Return [X, Y] of the center of cell containing provided text 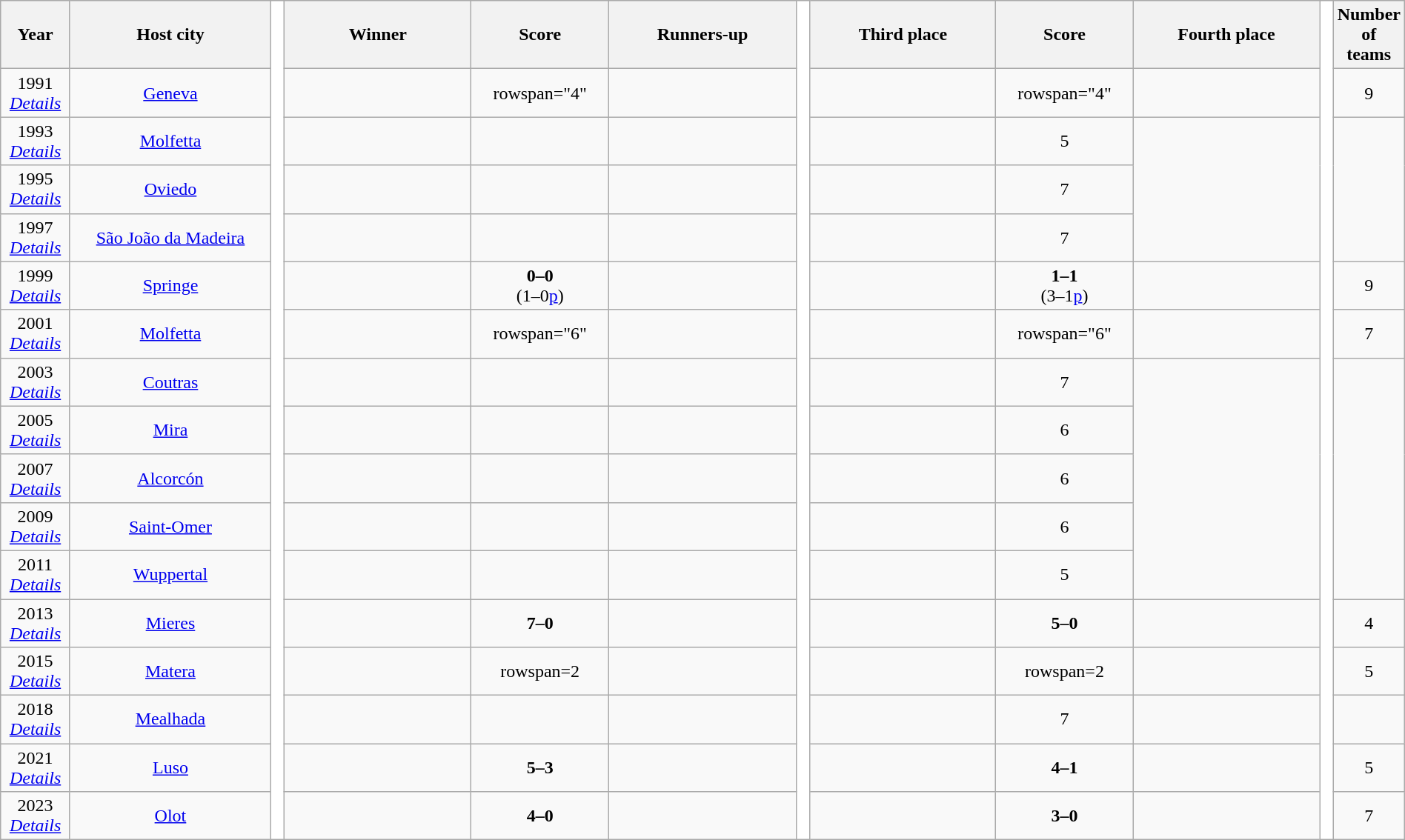
2021 Details [36, 767]
2003 Details [36, 382]
Fourth place [1226, 35]
Alcorcón [170, 479]
São João da Madeira [170, 237]
7–0 [540, 622]
2001 Details [36, 333]
2005 Details [36, 430]
2015 Details [36, 671]
5–0 [1065, 622]
Winner [378, 35]
2007 Details [36, 479]
Luso [170, 767]
0–0 (1–0p) [540, 286]
Olot [170, 816]
Coutras [170, 382]
1997 Details [36, 237]
3–0 [1065, 816]
1995 Details [36, 190]
2009 Details [36, 526]
1993 Details [36, 141]
2023 Details [36, 816]
2011 Details [36, 575]
Runners-up [702, 35]
5–3 [540, 767]
1999 Details [36, 286]
2018 Details [36, 720]
1991 Details [36, 93]
Mealhada [170, 720]
Mieres [170, 622]
1–1 (3–1p) [1065, 286]
2013 Details [36, 622]
Number of teams [1369, 35]
Matera [170, 671]
4–0 [540, 816]
4–1 [1065, 767]
Host city [170, 35]
Mira [170, 430]
Year [36, 35]
Wuppertal [170, 575]
Third place [903, 35]
Geneva [170, 93]
Oviedo [170, 190]
4 [1369, 622]
Saint-Omer [170, 526]
Springe [170, 286]
